Find where the given text appears and provide that cell's center as (X, Y) coordinate. 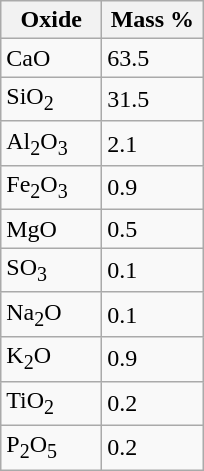
CaO (52, 58)
SO3 (52, 270)
0.5 (152, 229)
2.1 (152, 143)
MgO (52, 229)
31.5 (152, 99)
K2O (52, 359)
TiO2 (52, 403)
Fe2O3 (52, 188)
Oxide (52, 20)
Mass % (152, 20)
P2O5 (52, 447)
63.5 (152, 58)
Al2O3 (52, 143)
Na2O (52, 314)
SiO2 (52, 99)
